Detect which cell encompasses the target text, then output its (x, y) center coordinate. 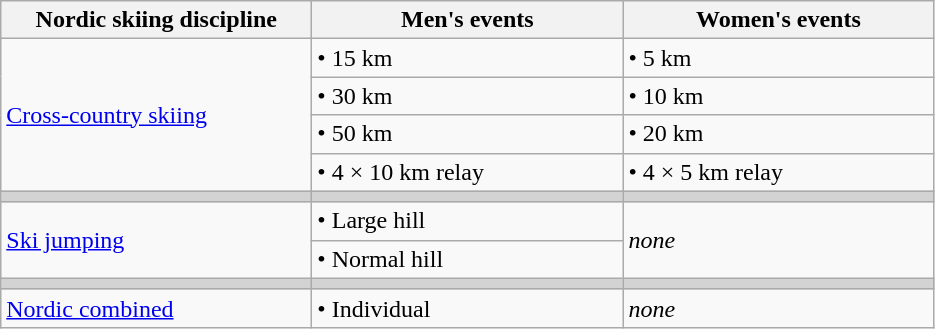
• 5 km (778, 58)
Women's events (778, 20)
• 4 × 10 km relay (468, 172)
Ski jumping (156, 240)
Men's events (468, 20)
Nordic skiing discipline (156, 20)
• 20 km (778, 134)
• Normal hill (468, 259)
• 15 km (468, 58)
• Individual (468, 308)
Nordic combined (156, 308)
Cross-country skiing (156, 115)
• 50 km (468, 134)
• Large hill (468, 221)
• 4 × 5 km relay (778, 172)
• 30 km (468, 96)
• 10 km (778, 96)
